Search for the cell housing the specified text and yield its (X, Y) center coordinate. 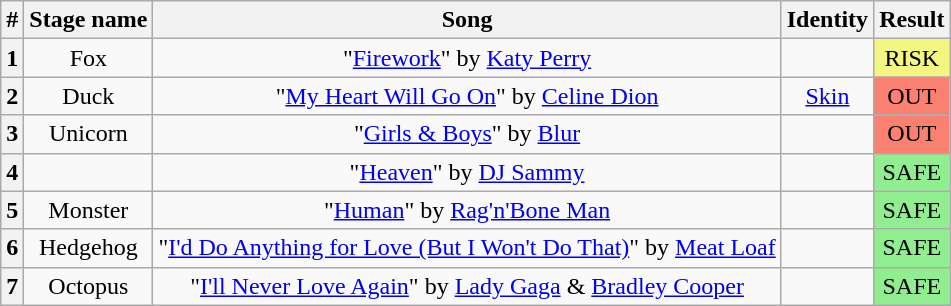
Result (912, 20)
"I'd Do Anything for Love (But I Won't Do That)" by Meat Loaf (467, 248)
6 (12, 248)
5 (12, 210)
# (12, 20)
"Human" by Rag'n'Bone Man (467, 210)
"Girls & Boys" by Blur (467, 134)
Hedgehog (88, 248)
1 (12, 58)
Identity (827, 20)
Monster (88, 210)
"Firework" by Katy Perry (467, 58)
3 (12, 134)
Duck (88, 96)
Stage name (88, 20)
Unicorn (88, 134)
7 (12, 286)
Octopus (88, 286)
Song (467, 20)
"Heaven" by DJ Sammy (467, 172)
4 (12, 172)
"I'll Never Love Again" by Lady Gaga & Bradley Cooper (467, 286)
Skin (827, 96)
"My Heart Will Go On" by Celine Dion (467, 96)
RISK (912, 58)
Fox (88, 58)
2 (12, 96)
